Capture the cell that displays the provided text and extract its (X, Y) central coordinate. 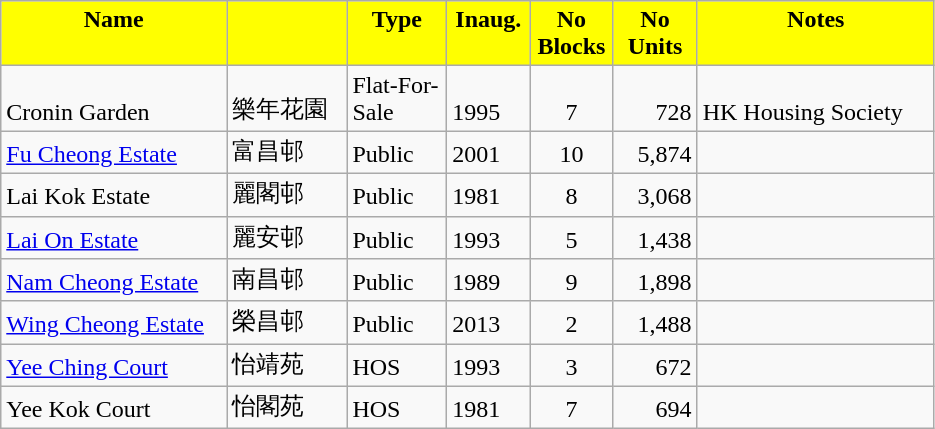
1,488 (655, 322)
9 (572, 280)
1,898 (655, 280)
南昌邨 (287, 280)
2001 (488, 152)
Lai On Estate (114, 238)
2 (572, 322)
5 (572, 238)
樂年花園 (287, 98)
Yee Kok Court (114, 408)
No Units (655, 34)
Nam Cheong Estate (114, 280)
5,874 (655, 152)
榮昌邨 (287, 322)
Yee Ching Court (114, 366)
Cronin Garden (114, 98)
Fu Cheong Estate (114, 152)
Name (114, 34)
Wing Cheong Estate (114, 322)
2013 (488, 322)
怡閣苑 (287, 408)
10 (572, 152)
No Blocks (572, 34)
1,438 (655, 238)
8 (572, 194)
1995 (488, 98)
3 (572, 366)
麗安邨 (287, 238)
麗閣邨 (287, 194)
3,068 (655, 194)
Notes (816, 34)
HK Housing Society (816, 98)
Type (397, 34)
怡靖苑 (287, 366)
672 (655, 366)
Flat-For-Sale (397, 98)
富昌邨 (287, 152)
728 (655, 98)
1989 (488, 280)
Inaug. (488, 34)
Lai Kok Estate (114, 194)
694 (655, 408)
